Find where the given text appears and provide that cell's center as (X, Y) coordinate. 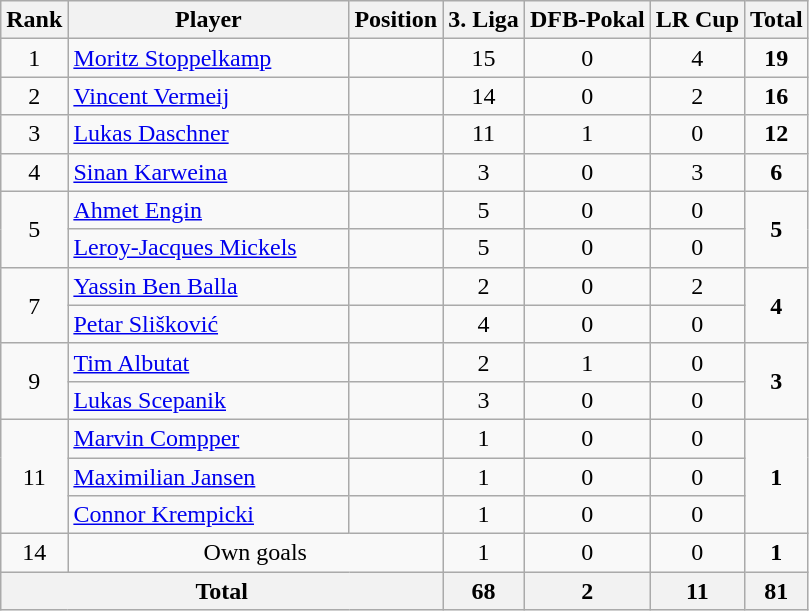
Sinan Karweina (208, 172)
Leroy-Jacques Mickels (208, 248)
Lukas Scepanik (208, 400)
DFB-Pokal (587, 20)
Vincent Vermeij (208, 96)
Lukas Daschner (208, 134)
Marvin Compper (208, 438)
68 (484, 591)
19 (777, 58)
3. Liga (484, 20)
16 (777, 96)
LR Cup (697, 20)
Player (208, 20)
Moritz Stoppelkamp (208, 58)
Rank (34, 20)
Petar Slišković (208, 324)
Ahmet Engin (208, 210)
Connor Krempicki (208, 515)
12 (777, 134)
Own goals (256, 553)
81 (777, 591)
15 (484, 58)
7 (34, 305)
Tim Albutat (208, 362)
Yassin Ben Balla (208, 286)
Position (396, 20)
6 (777, 172)
9 (34, 381)
Maximilian Jansen (208, 477)
